Extract the (x, y) coordinate from the center of the cell holding the provided text.  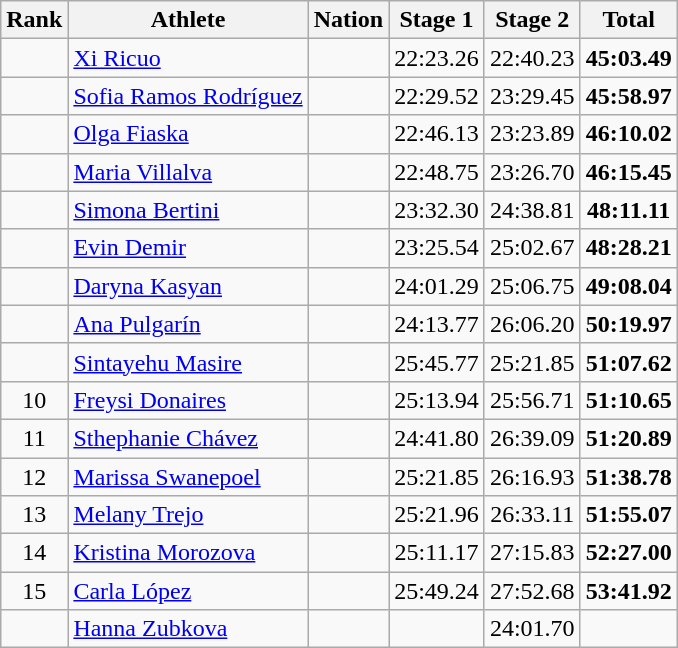
13 (34, 515)
51:10.65 (628, 400)
51:38.78 (628, 477)
25:56.71 (532, 400)
49:08.04 (628, 286)
23:26.70 (532, 172)
51:55.07 (628, 515)
12 (34, 477)
Olga Fiaska (188, 134)
22:46.13 (437, 134)
Sintayehu Masire (188, 362)
15 (34, 591)
48:28.21 (628, 248)
27:15.83 (532, 553)
51:07.62 (628, 362)
11 (34, 438)
23:32.30 (437, 210)
14 (34, 553)
Maria Villalva (188, 172)
24:01.29 (437, 286)
Stage 2 (532, 20)
Freysi Donaires (188, 400)
25:21.96 (437, 515)
25:02.67 (532, 248)
24:41.80 (437, 438)
22:29.52 (437, 96)
53:41.92 (628, 591)
25:11.17 (437, 553)
Marissa Swanepoel (188, 477)
46:15.45 (628, 172)
25:45.77 (437, 362)
Total (628, 20)
27:52.68 (532, 591)
22:40.23 (532, 58)
Ana Pulgarín (188, 324)
10 (34, 400)
22:48.75 (437, 172)
Melany Trejo (188, 515)
50:19.97 (628, 324)
45:03.49 (628, 58)
Carla López (188, 591)
Stage 1 (437, 20)
25:06.75 (532, 286)
Simona Bertini (188, 210)
24:38.81 (532, 210)
25:13.94 (437, 400)
26:33.11 (532, 515)
Rank (34, 20)
Sthephanie Chávez (188, 438)
Athlete (188, 20)
26:06.20 (532, 324)
Nation (348, 20)
45:58.97 (628, 96)
Evin Demir (188, 248)
Daryna Kasyan (188, 286)
23:29.45 (532, 96)
24:13.77 (437, 324)
24:01.70 (532, 629)
52:27.00 (628, 553)
51:20.89 (628, 438)
22:23.26 (437, 58)
Kristina Morozova (188, 553)
46:10.02 (628, 134)
25:49.24 (437, 591)
48:11.11 (628, 210)
23:25.54 (437, 248)
Xi Ricuo (188, 58)
Sofia Ramos Rodríguez (188, 96)
26:39.09 (532, 438)
26:16.93 (532, 477)
23:23.89 (532, 134)
Hanna Zubkova (188, 629)
